From the cell containing the given text, extract its center point as [X, Y] coordinate. 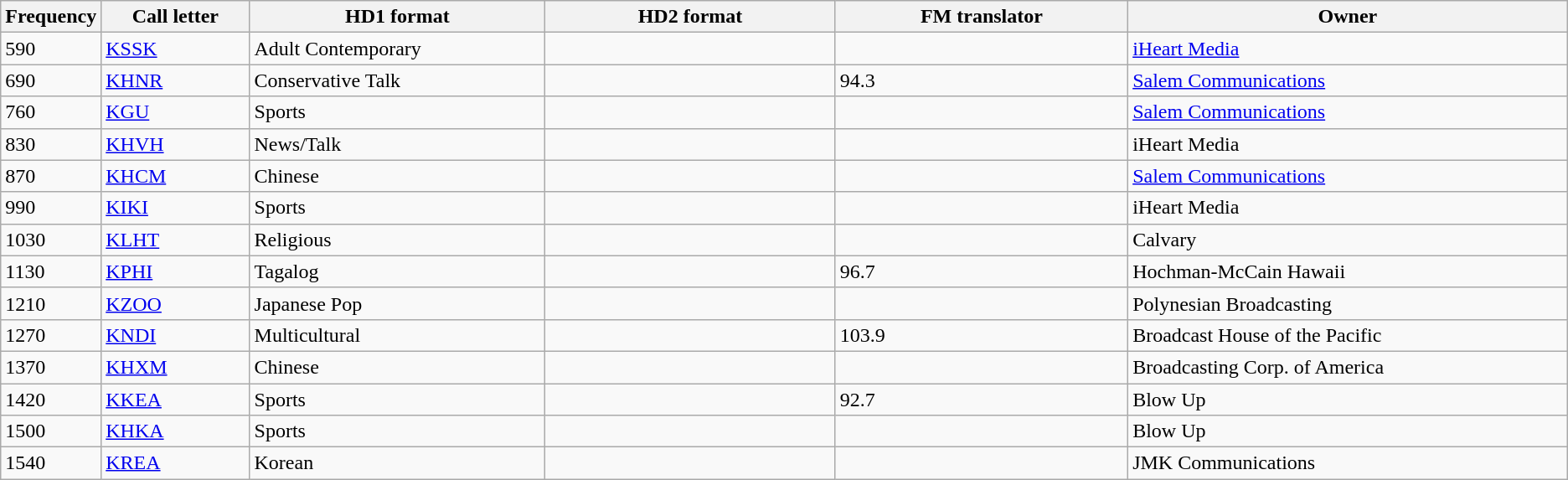
FM translator [982, 17]
Frequency [51, 17]
Calvary [1349, 240]
Religious [397, 240]
Broadcasting Corp. of America [1349, 367]
94.3 [982, 80]
1540 [51, 463]
690 [51, 80]
Conservative Talk [397, 80]
1500 [51, 431]
1210 [51, 303]
Adult Contemporary [397, 49]
KHXM [176, 367]
Polynesian Broadcasting [1349, 303]
KPHI [176, 271]
Korean [397, 463]
Broadcast House of the Pacific [1349, 335]
Call letter [176, 17]
1370 [51, 367]
KGU [176, 112]
News/Talk [397, 144]
Tagalog [397, 271]
Japanese Pop [397, 303]
KREA [176, 463]
KKEA [176, 400]
870 [51, 176]
1030 [51, 240]
KSSK [176, 49]
590 [51, 49]
Hochman-McCain Hawaii [1349, 271]
Multicultural [397, 335]
KIKI [176, 208]
96.7 [982, 271]
92.7 [982, 400]
1420 [51, 400]
990 [51, 208]
KLHT [176, 240]
1270 [51, 335]
HD2 format [690, 17]
1130 [51, 271]
JMK Communications [1349, 463]
Owner [1349, 17]
760 [51, 112]
KHCM [176, 176]
KHKA [176, 431]
KNDI [176, 335]
830 [51, 144]
103.9 [982, 335]
KZOO [176, 303]
KHVH [176, 144]
HD1 format [397, 17]
KHNR [176, 80]
